Provide the (X, Y) coordinate of the cell's center where the given text is located.  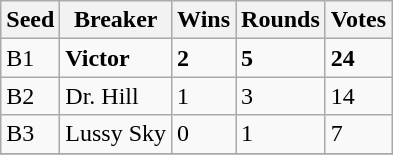
B1 (30, 58)
Victor (116, 58)
Dr. Hill (116, 96)
3 (281, 96)
B2 (30, 96)
Wins (204, 20)
14 (358, 96)
Rounds (281, 20)
Breaker (116, 20)
Votes (358, 20)
5 (281, 58)
0 (204, 134)
B3 (30, 134)
Lussy Sky (116, 134)
24 (358, 58)
2 (204, 58)
7 (358, 134)
Seed (30, 20)
